For the text-containing cell, return its midpoint in (x, y) coordinate format. 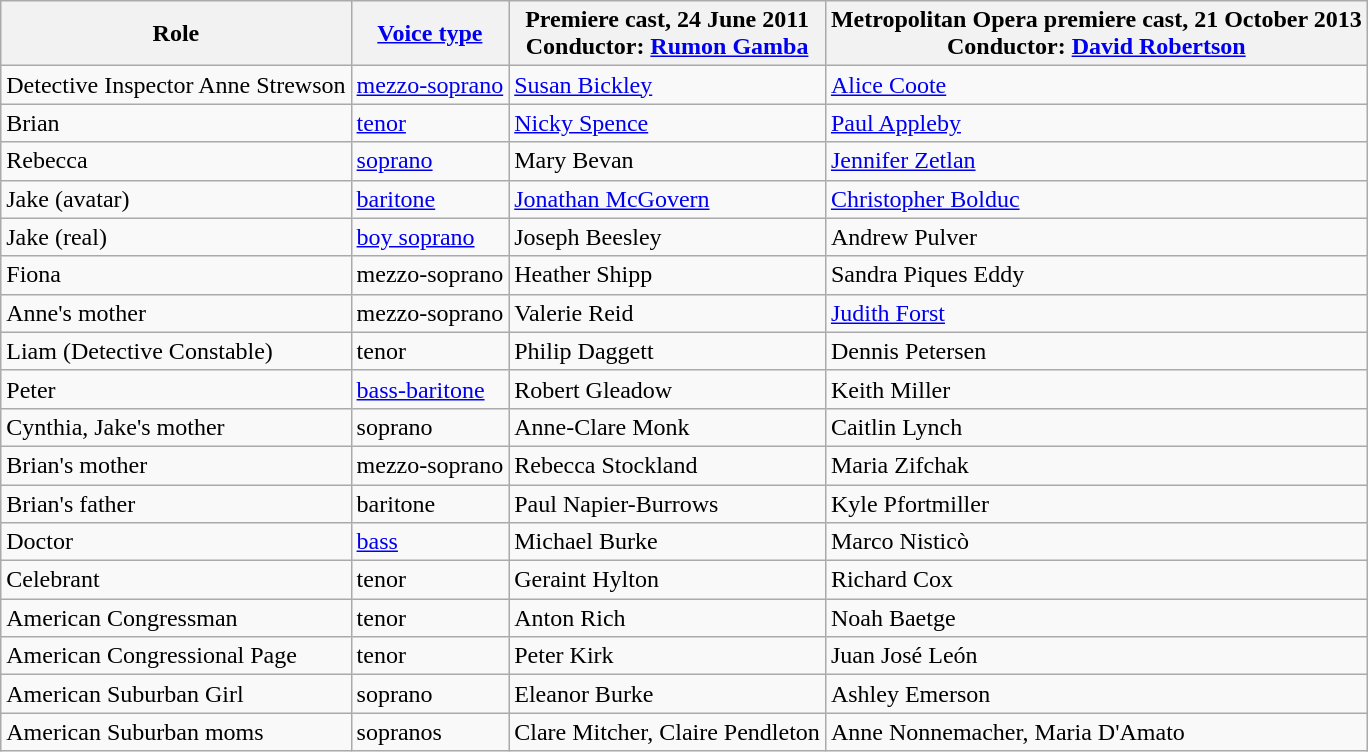
Geraint Hylton (668, 580)
Michael Burke (668, 542)
boy soprano (430, 237)
Andrew Pulver (1096, 237)
Judith Forst (1096, 313)
Keith Miller (1096, 389)
Cynthia, Jake's mother (176, 427)
Role (176, 34)
Anne-Clare Monk (668, 427)
Ashley Emerson (1096, 694)
Rebecca (176, 161)
Anne Nonnemacher, Maria D'Amato (1096, 732)
Detective Inspector Anne Strewson (176, 85)
Sandra Piques Eddy (1096, 275)
Juan José León (1096, 656)
American Congressman (176, 618)
Fiona (176, 275)
Rebecca Stockland (668, 465)
Premiere cast, 24 June 2011Conductor: Rumon Gamba (668, 34)
Jake (avatar) (176, 199)
American Suburban moms (176, 732)
Noah Baetge (1096, 618)
bass (430, 542)
Caitlin Lynch (1096, 427)
Philip Daggett (668, 351)
Nicky Spence (668, 123)
sopranos (430, 732)
Jake (real) (176, 237)
Paul Appleby (1096, 123)
Clare Mitcher, Claire Pendleton (668, 732)
bass-baritone (430, 389)
Richard Cox (1096, 580)
Valerie Reid (668, 313)
Heather Shipp (668, 275)
Voice type (430, 34)
Brian's father (176, 503)
Paul Napier-Burrows (668, 503)
Celebrant (176, 580)
Alice Coote (1096, 85)
Maria Zifchak (1096, 465)
Kyle Pfortmiller (1096, 503)
Peter Kirk (668, 656)
Robert Gleadow (668, 389)
Anton Rich (668, 618)
American Congressional Page (176, 656)
Christopher Bolduc (1096, 199)
Dennis Petersen (1096, 351)
Brian's mother (176, 465)
Susan Bickley (668, 85)
Marco Nisticò (1096, 542)
Peter (176, 389)
Doctor (176, 542)
Metropolitan Opera premiere cast, 21 October 2013Conductor: David Robertson (1096, 34)
Eleanor Burke (668, 694)
Jennifer Zetlan (1096, 161)
American Suburban Girl (176, 694)
Brian (176, 123)
Jonathan McGovern (668, 199)
Mary Bevan (668, 161)
Liam (Detective Constable) (176, 351)
Joseph Beesley (668, 237)
Anne's mother (176, 313)
